From the cell containing the given text, extract its center point as (X, Y) coordinate. 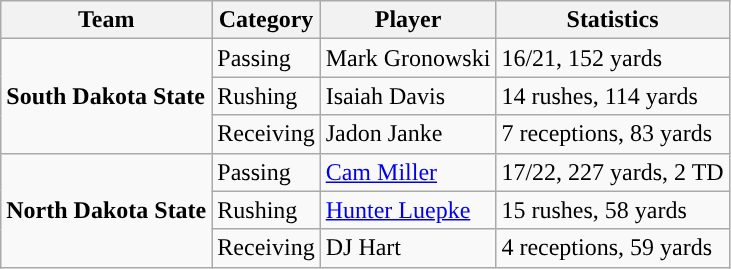
Jadon Janke (408, 134)
Hunter Luepke (408, 210)
Isaiah Davis (408, 96)
16/21, 152 yards (612, 58)
7 receptions, 83 yards (612, 134)
Cam Miller (408, 172)
Category (266, 20)
South Dakota State (106, 96)
North Dakota State (106, 210)
17/22, 227 yards, 2 TD (612, 172)
Mark Gronowski (408, 58)
Player (408, 20)
DJ Hart (408, 248)
4 receptions, 59 yards (612, 248)
15 rushes, 58 yards (612, 210)
Team (106, 20)
14 rushes, 114 yards (612, 96)
Statistics (612, 20)
